Output the [x, y] coordinate of the center of the cell containing the given text.  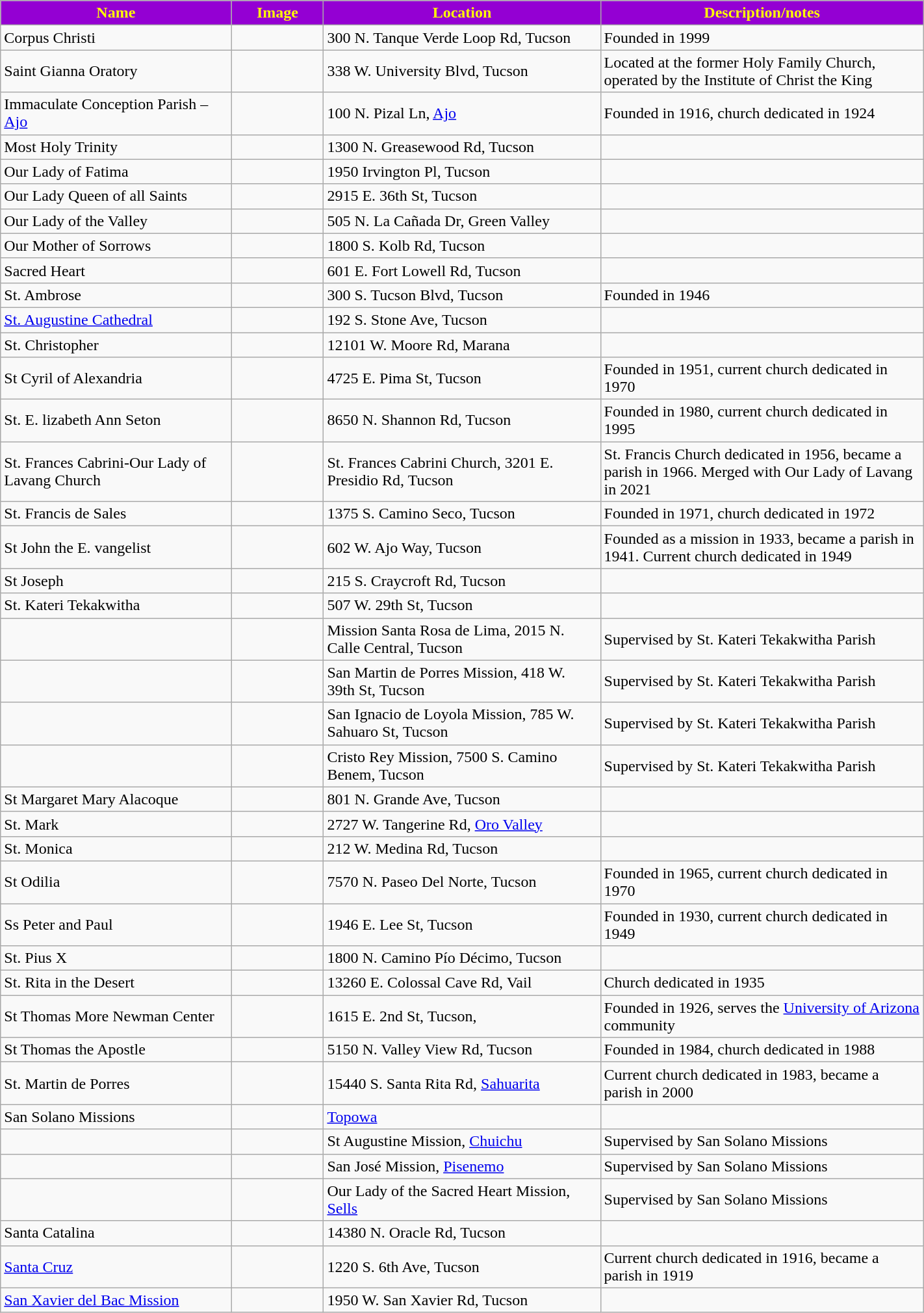
Corpus Christi [116, 38]
8650 N. Shannon Rd, Tucson [462, 421]
St. Pius X [116, 958]
St Augustine Mission, Chuichu [462, 1141]
2727 W. Tangerine Rd, Oro Valley [462, 824]
St Margaret Mary Alacoque [116, 799]
15440 S. Santa Rita Rd, Sahuarita [462, 1084]
St. Mark [116, 824]
300 N. Tanque Verde Loop Rd, Tucson [462, 38]
San Martin de Porres Mission, 418 W. 39th St, Tucson [462, 681]
7570 N. Paseo Del Norte, Tucson [462, 882]
Image [277, 13]
1950 W. San Xavier Rd, Tucson [462, 1300]
Santa Cruz [116, 1267]
Located at the former Holy Family Church, operated by the Institute of Christ the King [762, 71]
14380 N. Oracle Rd, Tucson [462, 1233]
Most Holy Trinity [116, 147]
Founded as a mission in 1933, became a parish in 1941. Current church dedicated in 1949 [762, 547]
13260 E. Colossal Cave Rd, Vail [462, 983]
12101 W. Moore Rd, Marana [462, 345]
Location [462, 13]
Ss Peter and Paul [116, 924]
San Solano Missions [116, 1117]
San Ignacio de Loyola Mission, 785 W. Sahuaro St, Tucson [462, 724]
215 S. Craycroft Rd, Tucson [462, 581]
St. Kateri Tekakwitha [116, 606]
1220 S. 6th Ave, Tucson [462, 1267]
St. Martin de Porres [116, 1084]
Founded in 1946 [762, 295]
Church dedicated in 1935 [762, 983]
St. Frances Cabrini Church, 3201 E. Presidio Rd, Tucson [462, 472]
St Joseph [116, 581]
Founded in 1965, current church dedicated in 1970 [762, 882]
St Cyril of Alexandria [116, 378]
300 S. Tucson Blvd, Tucson [462, 295]
Santa Catalina [116, 1233]
Our Lady of the Sacred Heart Mission, Sells [462, 1199]
Mission Santa Rosa de Lima, 2015 N. Calle Central, Tucson [462, 639]
St. Frances Cabrini-Our Lady of Lavang Church [116, 472]
601 E. Fort Lowell Rd, Tucson [462, 270]
St. Monica [116, 848]
Our Lady of Fatima [116, 172]
St. Augustine Cathedral [116, 320]
100 N. Pizal Ln, Ajo [462, 113]
St. Francis Church dedicated in 1956, became a parish in 1966. Merged with Our Lady of Lavang in 2021 [762, 472]
1946 E. Lee St, Tucson [462, 924]
St Thomas More Newman Center [116, 1016]
1300 N. Greasewood Rd, Tucson [462, 147]
San José Mission, Pisenemo [462, 1166]
St. Christopher [116, 345]
602 W. Ajo Way, Tucson [462, 547]
212 W. Medina Rd, Tucson [462, 848]
St Odilia [116, 882]
192 S. Stone Ave, Tucson [462, 320]
338 W. University Blvd, Tucson [462, 71]
5150 N. Valley View Rd, Tucson [462, 1050]
St. Ambrose [116, 295]
Our Lady Queen of all Saints [116, 196]
1800 S. Kolb Rd, Tucson [462, 246]
1800 N. Camino Pío Décimo, Tucson [462, 958]
Description/notes [762, 13]
St. Rita in the Desert [116, 983]
Founded in 1971, church dedicated in 1972 [762, 514]
Immaculate Conception Parish – Ajo [116, 113]
St. Francis de Sales [116, 514]
4725 E. Pima St, Tucson [462, 378]
Our Lady of the Valley [116, 221]
2915 E. 36th St, Tucson [462, 196]
Topowa [462, 1117]
Cristo Rey Mission, 7500 S. Camino Benem, Tucson [462, 765]
St Thomas the Apostle [116, 1050]
Current church dedicated in 1983, became a parish in 2000 [762, 1084]
Founded in 1951, current church dedicated in 1970 [762, 378]
San Xavier del Bac Mission [116, 1300]
1375 S. Camino Seco, Tucson [462, 514]
Founded in 1916, church dedicated in 1924 [762, 113]
1950 Irvington Pl, Tucson [462, 172]
Our Mother of Sorrows [116, 246]
St John the E. vangelist [116, 547]
505 N. La Cañada Dr, Green Valley [462, 221]
Saint Gianna Oratory [116, 71]
Current church dedicated in 1916, became a parish in 1919 [762, 1267]
801 N. Grande Ave, Tucson [462, 799]
1615 E. 2nd St, Tucson, [462, 1016]
Founded in 1930, current church dedicated in 1949 [762, 924]
Founded in 1980, current church dedicated in 1995 [762, 421]
Founded in 1999 [762, 38]
Founded in 1926, serves the University of Arizona community [762, 1016]
507 W. 29th St, Tucson [462, 606]
St. E. lizabeth Ann Seton [116, 421]
Sacred Heart [116, 270]
Name [116, 13]
Founded in 1984, church dedicated in 1988 [762, 1050]
